Identify which cell holds the provided text, then report its [X, Y] central coordinate. 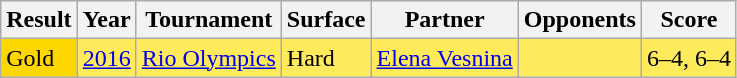
Gold [39, 58]
2016 [106, 58]
Partner [444, 20]
Year [106, 20]
Score [688, 20]
Elena Vesnina [444, 58]
Surface [326, 20]
Result [39, 20]
Opponents [580, 20]
Tournament [208, 20]
Hard [326, 58]
Rio Olympics [208, 58]
6–4, 6–4 [688, 58]
